Return [x, y] of the center of cell containing provided text 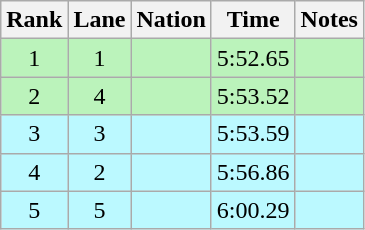
Rank [34, 20]
6:00.29 [253, 210]
Notes [329, 20]
Time [253, 20]
Nation [171, 20]
5:52.65 [253, 58]
5:53.52 [253, 96]
5:56.86 [253, 172]
5:53.59 [253, 134]
Lane [100, 20]
